Determine the (x, y) coordinate at the center of the cell enclosing the given text.  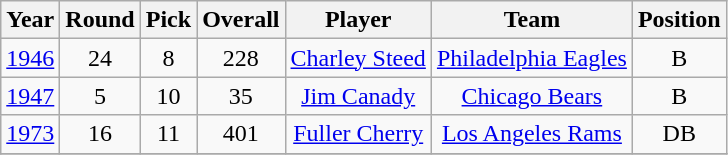
1973 (30, 134)
Pick (168, 20)
1946 (30, 58)
1947 (30, 96)
5 (100, 96)
24 (100, 58)
Chicago Bears (532, 96)
11 (168, 134)
35 (241, 96)
Philadelphia Eagles (532, 58)
16 (100, 134)
Overall (241, 20)
228 (241, 58)
8 (168, 58)
Position (679, 20)
Charley Steed (358, 58)
Player (358, 20)
Team (532, 20)
Year (30, 20)
DB (679, 134)
Round (100, 20)
10 (168, 96)
Los Angeles Rams (532, 134)
Fuller Cherry (358, 134)
401 (241, 134)
Jim Canady (358, 96)
